Return the (x, y) coordinate for the center point of the cell that contains the specified text.  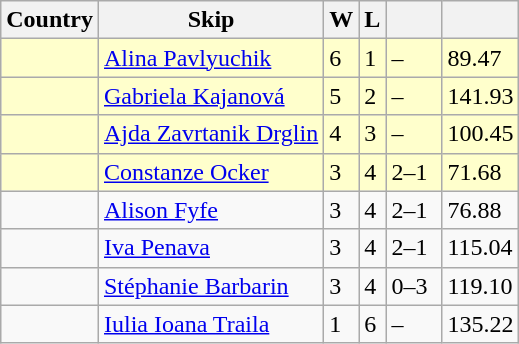
Alina Pavlyuchik (210, 58)
115.04 (480, 248)
Iva Penava (210, 248)
Iulia Ioana Traila (210, 324)
Constanze Ocker (210, 172)
135.22 (480, 324)
0–3 (414, 286)
2 (372, 96)
71.68 (480, 172)
89.47 (480, 58)
5 (342, 96)
76.88 (480, 210)
Ajda Zavrtanik Drglin (210, 134)
119.10 (480, 286)
Skip (210, 20)
141.93 (480, 96)
L (372, 20)
Gabriela Kajanová (210, 96)
100.45 (480, 134)
Stéphanie Barbarin (210, 286)
Country (50, 20)
W (342, 20)
Alison Fyfe (210, 210)
